Locate the cell with the specified text and output its (X, Y) center coordinate. 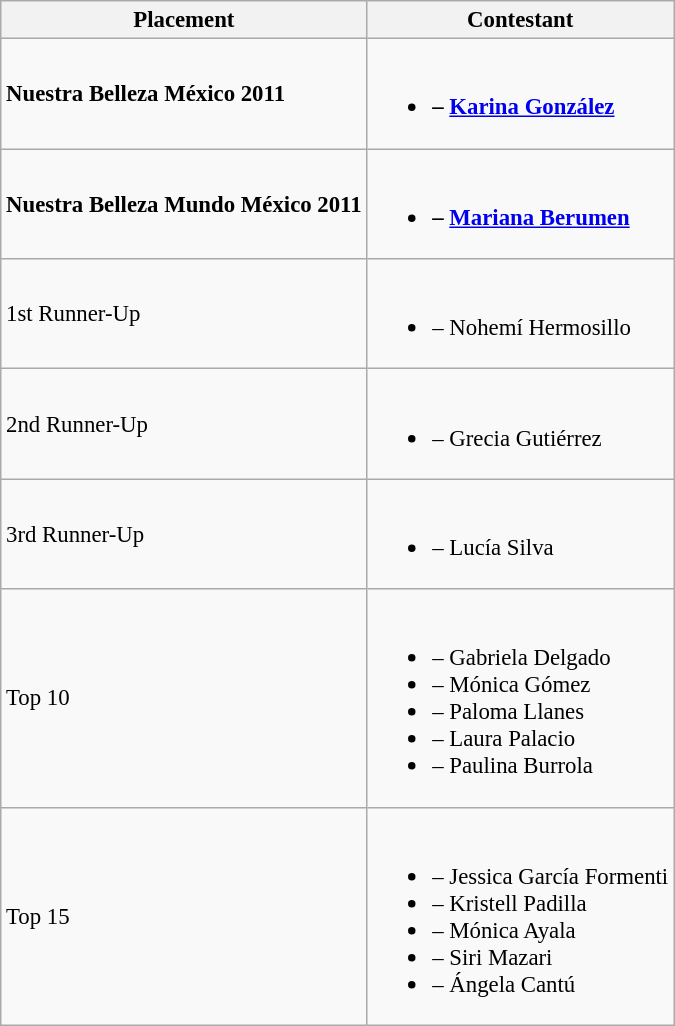
– Mariana Berumen (520, 204)
– Nohemí Hermosillo (520, 314)
Top 15 (184, 916)
– Karina González (520, 94)
Nuestra Belleza México 2011 (184, 94)
1st Runner-Up (184, 314)
– Jessica García Formenti – Kristell Padilla – Mónica Ayala – Siri Mazari – Ángela Cantú (520, 916)
– Lucía Silva (520, 534)
Placement (184, 20)
2nd Runner-Up (184, 424)
– Gabriela Delgado – Mónica Gómez – Paloma Llanes – Laura Palacio – Paulina Burrola (520, 698)
– Grecia Gutiérrez (520, 424)
Top 10 (184, 698)
Contestant (520, 20)
Nuestra Belleza Mundo México 2011 (184, 204)
3rd Runner-Up (184, 534)
